For the text-containing cell, return its midpoint in [X, Y] coordinate format. 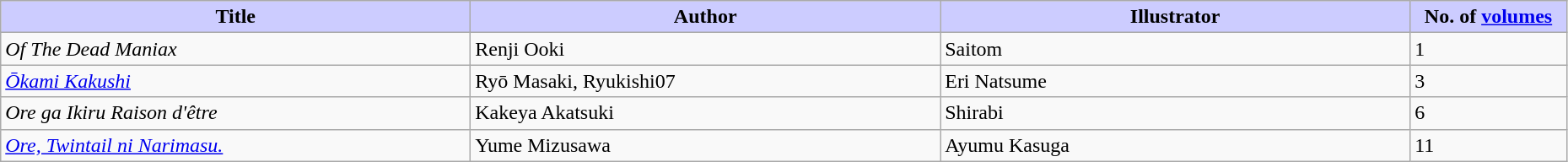
Title [236, 17]
Ore ga Ikiru Raison d'être [236, 113]
Saitom [1176, 49]
Ore, Twintail ni Narimasu. [236, 145]
Kakeya Akatsuki [705, 113]
1 [1489, 49]
Yume Mizusawa [705, 145]
Of The Dead Maniax [236, 49]
Ayumu Kasuga [1176, 145]
Eri Natsume [1176, 81]
Shirabi [1176, 113]
Ryō Masaki, Ryukishi07 [705, 81]
6 [1489, 113]
3 [1489, 81]
Renji Ooki [705, 49]
No. of volumes [1489, 17]
Ōkami Kakushi [236, 81]
11 [1489, 145]
Illustrator [1176, 17]
Author [705, 17]
